Extract the (X, Y) coordinate from the center of the cell holding the provided text.  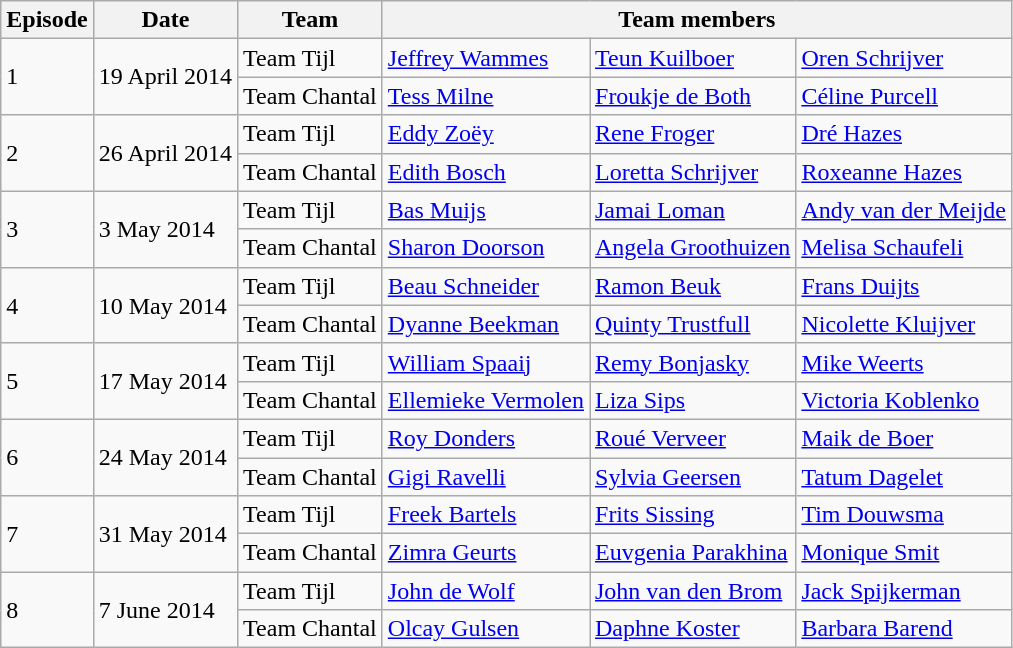
Jack Spijkerman (904, 591)
Melisa Schaufeli (904, 248)
1 (47, 77)
John van den Brom (693, 591)
Quinty Trustfull (693, 324)
Sharon Doorson (486, 248)
Rene Froger (693, 134)
Loretta Schrijver (693, 172)
17 May 2014 (165, 381)
Frits Sissing (693, 515)
5 (47, 381)
Zimra Geurts (486, 553)
Mike Weerts (904, 362)
Remy Bonjasky (693, 362)
Maik de Boer (904, 438)
Angela Groothuizen (693, 248)
8 (47, 610)
Dré Hazes (904, 134)
Dyanne Beekman (486, 324)
Roxeanne Hazes (904, 172)
John de Wolf (486, 591)
Froukje de Both (693, 96)
Oren Schrijver (904, 58)
Liza Sips (693, 400)
Ramon Beuk (693, 286)
Freek Bartels (486, 515)
4 (47, 305)
26 April 2014 (165, 153)
Team (310, 20)
19 April 2014 (165, 77)
Jeffrey Wammes (486, 58)
Euvgenia Parakhina (693, 553)
Tatum Dagelet (904, 477)
Victoria Koblenko (904, 400)
10 May 2014 (165, 305)
Céline Purcell (904, 96)
7 June 2014 (165, 610)
3 (47, 229)
Beau Schneider (486, 286)
Eddy Zoëy (486, 134)
Nicolette Kluijver (904, 324)
Episode (47, 20)
Ellemieke Vermolen (486, 400)
Bas Muijs (486, 210)
Date (165, 20)
William Spaaij (486, 362)
Roué Verveer (693, 438)
Frans Duijts (904, 286)
Teun Kuilboer (693, 58)
Olcay Gulsen (486, 629)
7 (47, 534)
Andy van der Meijde (904, 210)
Edith Bosch (486, 172)
2 (47, 153)
Team members (696, 20)
Sylvia Geersen (693, 477)
Jamai Loman (693, 210)
31 May 2014 (165, 534)
Tess Milne (486, 96)
Barbara Barend (904, 629)
Daphne Koster (693, 629)
24 May 2014 (165, 457)
Gigi Ravelli (486, 477)
3 May 2014 (165, 229)
Roy Donders (486, 438)
Monique Smit (904, 553)
Tim Douwsma (904, 515)
6 (47, 457)
